Find where the given text appears and provide that cell's center as [X, Y] coordinate. 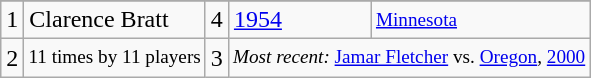
Most recent: Jamar Fletcher vs. Oregon, 2000 [408, 58]
Minnesota [480, 20]
11 times by 11 players [115, 58]
1954 [300, 20]
4 [216, 20]
Clarence Bratt [115, 20]
1 [12, 20]
2 [12, 58]
3 [216, 58]
